Identify which cell holds the provided text, then report its (X, Y) central coordinate. 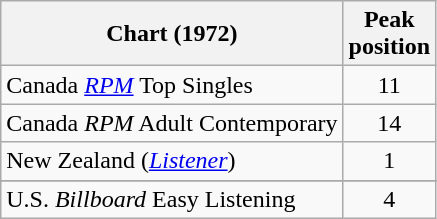
Canada RPM Top Singles (172, 85)
Canada RPM Adult Contemporary (172, 123)
14 (389, 123)
4 (389, 199)
Peakposition (389, 34)
11 (389, 85)
1 (389, 161)
U.S. Billboard Easy Listening (172, 199)
New Zealand (Listener) (172, 161)
Chart (1972) (172, 34)
